Scan for the cell matching the given text and deliver its (X, Y) coordinate at center. 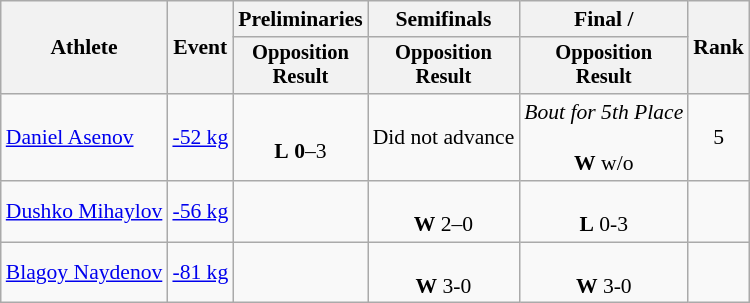
Blagoy Naydenov (84, 272)
Athlete (84, 48)
-81 kg (200, 272)
5 (718, 138)
-52 kg (200, 138)
W 2–0 (444, 212)
Dushko Mihaylov (84, 212)
L 0-3 (604, 212)
Daniel Asenov (84, 138)
Bout for 5th PlaceW w/o (604, 138)
Final / (604, 19)
Event (200, 48)
Rank (718, 48)
Preliminaries (300, 19)
L 0–3 (300, 138)
Semifinals (444, 19)
Did not advance (444, 138)
-56 kg (200, 212)
